Extract the (X, Y) coordinate from the center of the cell holding the provided text.  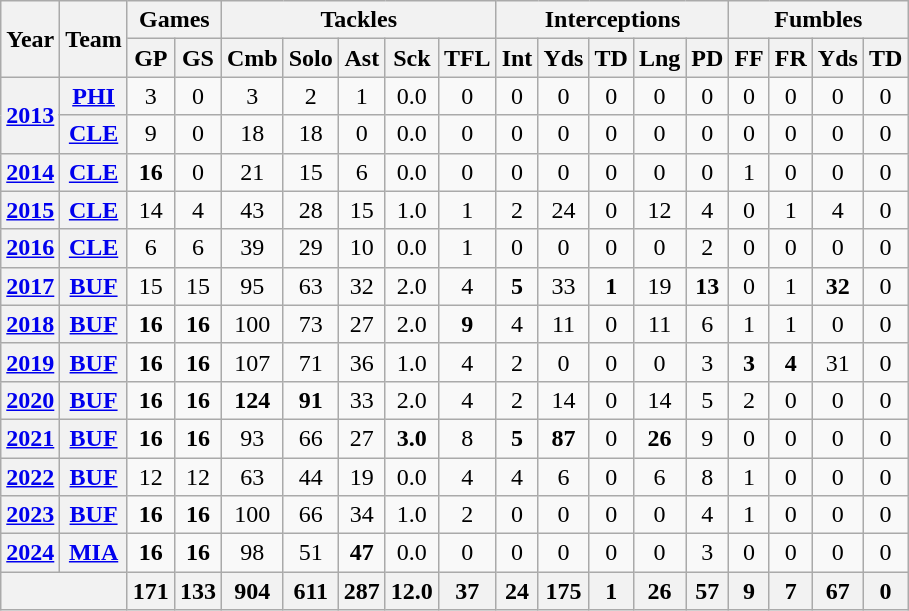
TFL (467, 58)
FF (749, 58)
71 (310, 362)
2013 (30, 115)
2020 (30, 400)
29 (310, 248)
28 (310, 210)
287 (362, 591)
124 (252, 400)
2024 (30, 553)
GP (150, 58)
47 (362, 553)
Int (517, 58)
3.0 (412, 438)
2014 (30, 172)
Fumbles (818, 20)
Lng (659, 58)
Ast (362, 58)
2021 (30, 438)
GS (198, 58)
2017 (30, 286)
13 (708, 286)
2023 (30, 515)
31 (838, 362)
Cmb (252, 58)
Sck (412, 58)
2015 (30, 210)
21 (252, 172)
37 (467, 591)
51 (310, 553)
44 (310, 477)
36 (362, 362)
93 (252, 438)
91 (310, 400)
2019 (30, 362)
MIA (94, 553)
34 (362, 515)
Team (94, 39)
Tackles (358, 20)
2018 (30, 324)
12.0 (412, 591)
10 (362, 248)
73 (310, 324)
107 (252, 362)
Interceptions (612, 20)
67 (838, 591)
57 (708, 591)
FR (790, 58)
611 (310, 591)
95 (252, 286)
175 (564, 591)
PHI (94, 96)
87 (564, 438)
Year (30, 39)
7 (790, 591)
PD (708, 58)
904 (252, 591)
171 (150, 591)
Solo (310, 58)
2022 (30, 477)
98 (252, 553)
43 (252, 210)
Games (174, 20)
133 (198, 591)
39 (252, 248)
2016 (30, 248)
